Locate the cell with the specified text and output its (X, Y) center coordinate. 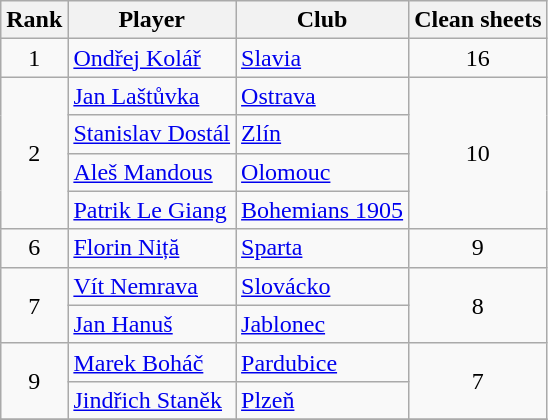
Zlín (322, 134)
Player (152, 20)
10 (478, 153)
Plzeň (322, 400)
Jan Hanuš (152, 324)
Jindřich Staněk (152, 400)
Rank (34, 20)
Florin Niță (152, 248)
Vít Nemrava (152, 286)
2 (34, 153)
16 (478, 58)
Stanislav Dostál (152, 134)
Ostrava (322, 96)
Club (322, 20)
1 (34, 58)
Sparta (322, 248)
Aleš Mandous (152, 172)
Pardubice (322, 362)
Bohemians 1905 (322, 210)
6 (34, 248)
Olomouc (322, 172)
Ondřej Kolář (152, 58)
Slovácko (322, 286)
Marek Boháč (152, 362)
Clean sheets (478, 20)
Jablonec (322, 324)
8 (478, 305)
Slavia (322, 58)
Patrik Le Giang (152, 210)
Jan Laštůvka (152, 96)
